Locate the cell with the specified text and output its [X, Y] center coordinate. 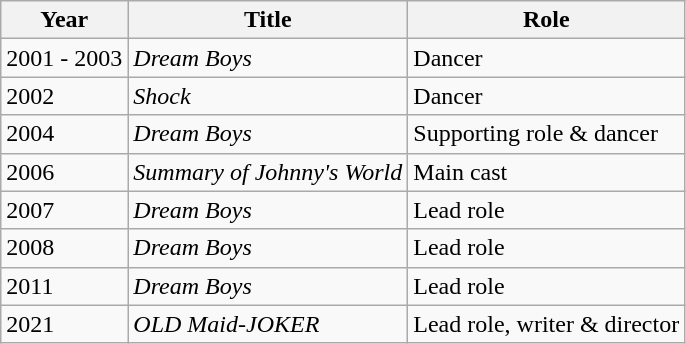
Main cast [546, 172]
OLD Maid-JOKER [268, 324]
2002 [64, 96]
2006 [64, 172]
2008 [64, 248]
2004 [64, 134]
2021 [64, 324]
2011 [64, 286]
Role [546, 20]
Shock [268, 96]
Lead role, writer & director [546, 324]
Summary of Johnny's World [268, 172]
Supporting role & dancer [546, 134]
2001 - 2003 [64, 58]
2007 [64, 210]
Year [64, 20]
Title [268, 20]
